For the text-containing cell, return its midpoint in (X, Y) coordinate format. 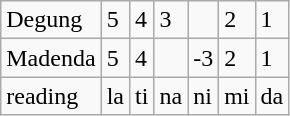
mi (237, 96)
Madenda (51, 58)
la (115, 96)
reading (51, 96)
na (171, 96)
ni (204, 96)
da (272, 96)
3 (171, 20)
ti (141, 96)
Degung (51, 20)
-3 (204, 58)
